Provide the [X, Y] coordinate of the cell's center where the given text is located.  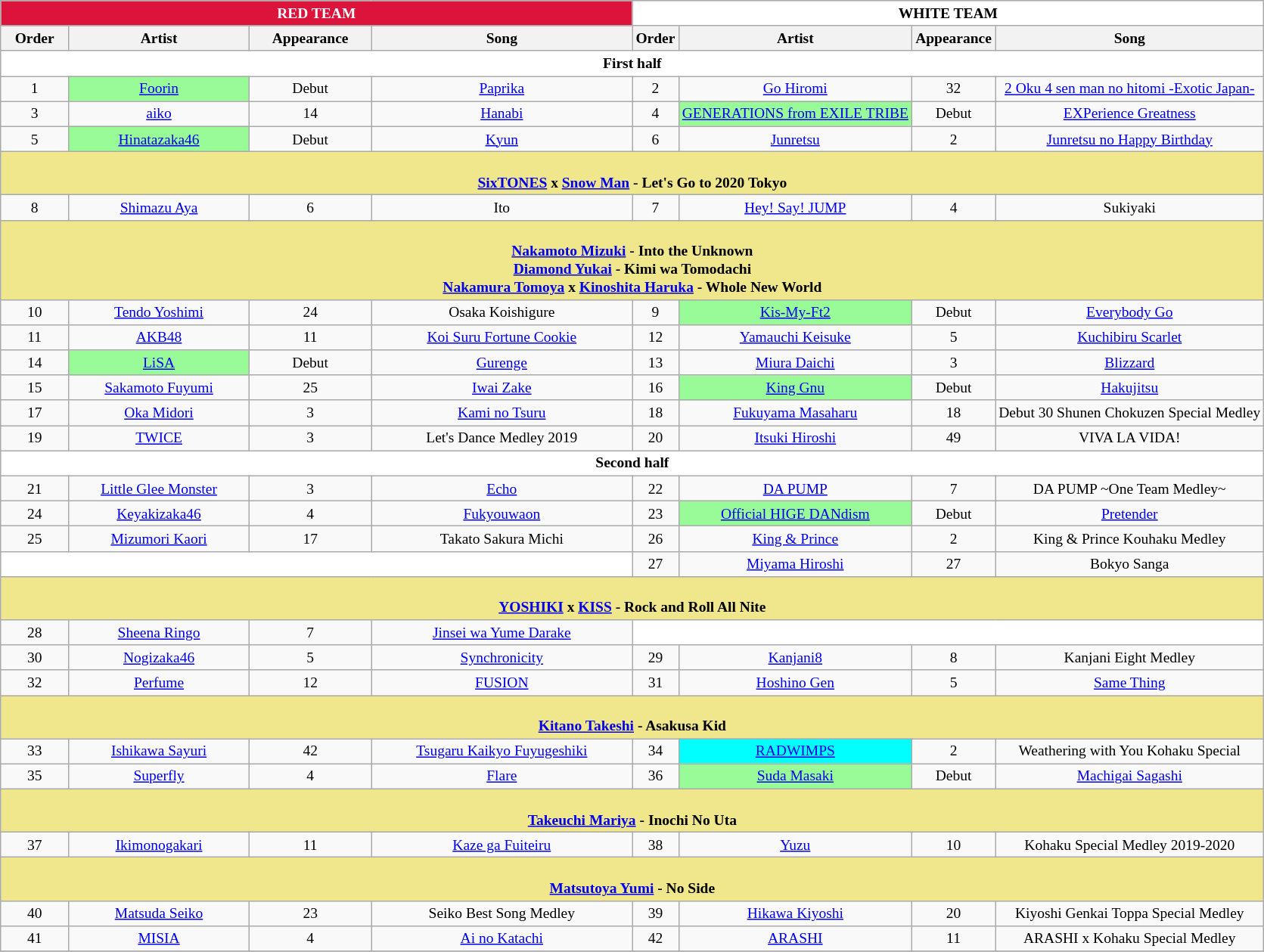
Mizumori Kaori [159, 538]
WHITE TEAM [949, 14]
22 [655, 488]
Hikawa Kiyoshi [795, 913]
19 [35, 439]
Hoshino Gen [795, 682]
Fukuyama Masaharu [795, 413]
Kami no Tsuru [502, 413]
Kyun [502, 139]
Suda Masaki [795, 776]
Seiko Best Song Medley [502, 913]
Osaka Koishigure [502, 312]
FUSION [502, 682]
Ishikawa Sayuri [159, 752]
Weathering with You Kohaku Special [1130, 752]
16 [655, 387]
Synchronicity [502, 658]
Kuchibiru Scarlet [1130, 337]
Machigai Sagashi [1130, 776]
Debut 30 Shunen Chokuzen Special Medley [1130, 413]
ARASHI [795, 938]
Kanjani8 [795, 658]
39 [655, 913]
SixTONES x Snow Man - Let's Go to 2020 Tokyo [632, 172]
Same Thing [1130, 682]
YOSHIKI x KISS - Rock and Roll All Nite [632, 597]
GENERATIONS from EXILE TRIBE [795, 113]
Hanabi [502, 113]
AKB48 [159, 337]
Shimazu Aya [159, 207]
Kaze ga Fuiteiru [502, 845]
Hakujitsu [1130, 387]
2 Oku 4 sen man no hitomi -Exotic Japan- [1130, 89]
49 [954, 439]
Paprika [502, 89]
Echo [502, 488]
aiko [159, 113]
Sukiyaki [1130, 207]
Tendo Yoshimi [159, 312]
13 [655, 363]
DA PUMP ~One Team Medley~ [1130, 488]
Little Glee Monster [159, 488]
RED TEAM [316, 14]
King & Prince [795, 538]
9 [655, 312]
Pretender [1130, 514]
Itsuki Hiroshi [795, 439]
Perfume [159, 682]
Kanjani Eight Medley [1130, 658]
Matsutoya Yumi - No Side [632, 879]
EXPerience Greatness [1130, 113]
37 [35, 845]
35 [35, 776]
Ai no Katachi [502, 938]
Superfly [159, 776]
Jinsei wa Yume Darake [502, 632]
Blizzard [1130, 363]
30 [35, 658]
36 [655, 776]
15 [35, 387]
Sakamoto Fuyumi [159, 387]
Sheena Ringo [159, 632]
Miura Daichi [795, 363]
Kitano Takeshi - Asakusa Kid [632, 717]
Takeuchi Mariya - Inochi No Uta [632, 811]
40 [35, 913]
29 [655, 658]
26 [655, 538]
Miyama Hiroshi [795, 564]
Tsugaru Kaikyo Fuyugeshiki [502, 752]
Junretsu [795, 139]
31 [655, 682]
Let's Dance Medley 2019 [502, 439]
Everybody Go [1130, 312]
TWICE [159, 439]
Flare [502, 776]
Keyakizaka46 [159, 514]
First half [632, 64]
Kis-My-Ft2 [795, 312]
Hey! Say! JUMP [795, 207]
Go Hiromi [795, 89]
Junretsu no Happy Birthday [1130, 139]
33 [35, 752]
Nakamoto Mizuki - Into the Unknown Diamond Yukai - Kimi wa Tomodachi Nakamura Tomoya x Kinoshita Haruka - Whole New World [632, 260]
Kohaku Special Medley 2019-2020 [1130, 845]
Official HIGE DANdism [795, 514]
Gurenge [502, 363]
Foorin [159, 89]
LiSA [159, 363]
28 [35, 632]
Fukyouwaon [502, 514]
34 [655, 752]
Yuzu [795, 845]
Koi Suru Fortune Cookie [502, 337]
DA PUMP [795, 488]
Ito [502, 207]
ARASHI x Kohaku Special Medley [1130, 938]
Matsuda Seiko [159, 913]
King Gnu [795, 387]
King & Prince Kouhaku Medley [1130, 538]
MISIA [159, 938]
Yamauchi Keisuke [795, 337]
Oka Midori [159, 413]
Takato Sakura Michi [502, 538]
1 [35, 89]
Nogizaka46 [159, 658]
VIVA LA VIDA! [1130, 439]
21 [35, 488]
41 [35, 938]
38 [655, 845]
RADWIMPS [795, 752]
Hinatazaka46 [159, 139]
Second half [632, 463]
Ikimonogakari [159, 845]
Iwai Zake [502, 387]
Bokyo Sanga [1130, 564]
Kiyoshi Genkai Toppa Special Medley [1130, 913]
